Return (X, Y) of the center of cell containing provided text 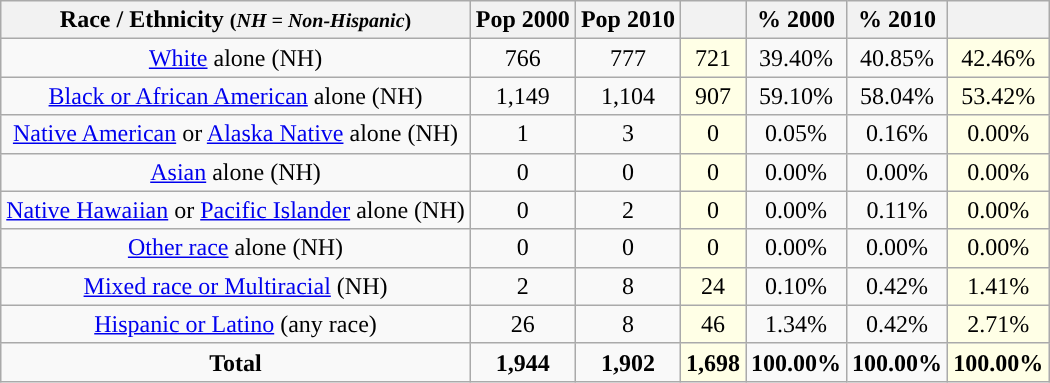
1,902 (628, 362)
1,104 (628, 96)
White alone (NH) (236, 58)
% 2000 (796, 20)
53.42% (998, 96)
1.34% (796, 324)
0.11% (898, 210)
777 (628, 58)
58.04% (898, 96)
1.41% (998, 286)
0.10% (796, 286)
Race / Ethnicity (NH = Non-Hispanic) (236, 20)
Black or African American alone (NH) (236, 96)
721 (712, 58)
Mixed race or Multiracial (NH) (236, 286)
39.40% (796, 58)
1 (522, 134)
26 (522, 324)
907 (712, 96)
0.05% (796, 134)
Other race alone (NH) (236, 248)
Asian alone (NH) (236, 172)
Native American or Alaska Native alone (NH) (236, 134)
40.85% (898, 58)
766 (522, 58)
2.71% (998, 324)
1,944 (522, 362)
42.46% (998, 58)
Pop 2000 (522, 20)
Native Hawaiian or Pacific Islander alone (NH) (236, 210)
1,698 (712, 362)
3 (628, 134)
0.16% (898, 134)
1,149 (522, 96)
Pop 2010 (628, 20)
46 (712, 324)
Hispanic or Latino (any race) (236, 324)
Total (236, 362)
% 2010 (898, 20)
24 (712, 286)
59.10% (796, 96)
